Extract the (x, y) coordinate from the center of the cell holding the provided text.  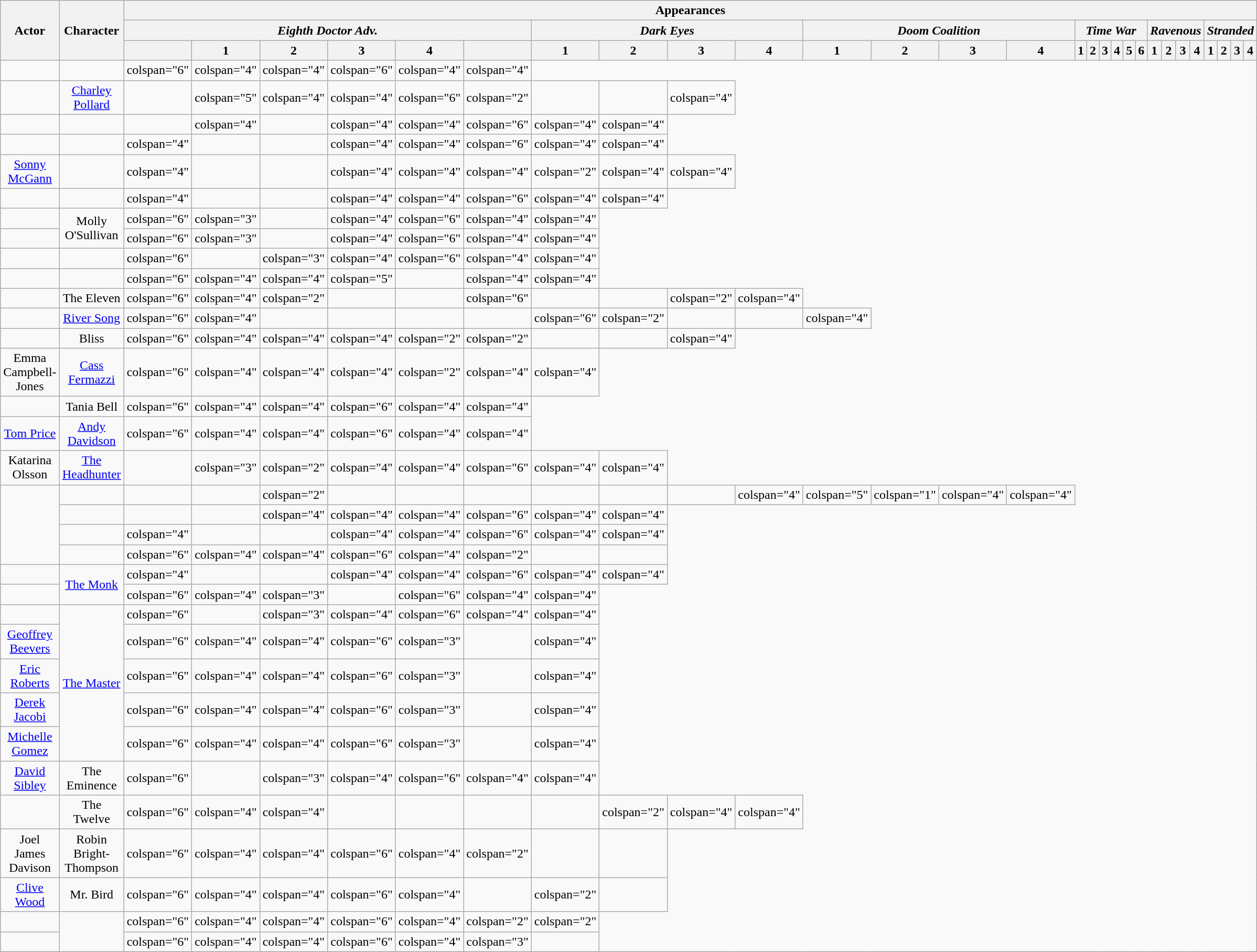
David Sibley (30, 778)
Joel James Davison (30, 853)
Charley Pollard (91, 98)
Katarina Olsson (30, 468)
Mr. Bird (91, 895)
Ravenous (1176, 30)
Tania Bell (91, 407)
Character (91, 30)
The Headhunter (91, 468)
Derek Jacobi (30, 710)
Cass Fermazzi (91, 372)
Dark Eyes (667, 30)
Sonny McGann (30, 171)
The Twelve (91, 812)
Molly O'Sullivan (91, 228)
The Eminence (91, 778)
Eighth Doctor Adv. (327, 30)
Robin Bright-Thompson (91, 853)
colspan="1" (905, 495)
The Monk (91, 584)
Appearances (690, 10)
Time War (1111, 30)
5 (1130, 50)
River Song (91, 318)
Bliss (91, 338)
Geoffrey Beevers (30, 641)
Emma Campbell-Jones (30, 372)
Clive Wood (30, 895)
Tom Price (30, 433)
Eric Roberts (30, 676)
6 (1141, 50)
Doom Coalition (939, 30)
The Master (91, 682)
Stranded (1230, 30)
The Eleven (91, 298)
Michelle Gomez (30, 744)
Andy Davidson (91, 433)
Actor (30, 30)
